From the cell containing the given text, extract its center point as [X, Y] coordinate. 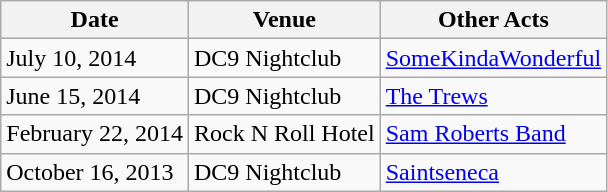
Rock N Roll Hotel [284, 134]
October 16, 2013 [95, 172]
Sam Roberts Band [493, 134]
Saintseneca [493, 172]
Venue [284, 20]
The Trews [493, 96]
February 22, 2014 [95, 134]
Date [95, 20]
SomeKindaWonderful [493, 58]
June 15, 2014 [95, 96]
Other Acts [493, 20]
July 10, 2014 [95, 58]
